Identify which cell holds the provided text, then report its (x, y) central coordinate. 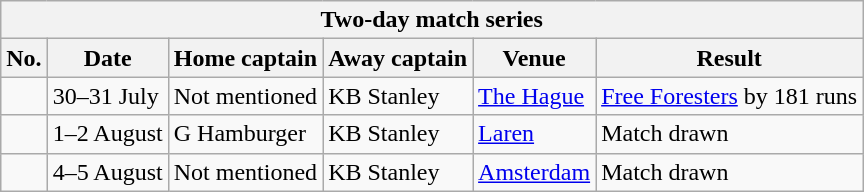
Home captain (245, 58)
No. (24, 58)
G Hamburger (245, 134)
1–2 August (108, 134)
Venue (534, 58)
Free Foresters by 181 runs (730, 96)
The Hague (534, 96)
Date (108, 58)
4–5 August (108, 172)
Laren (534, 134)
Result (730, 58)
Amsterdam (534, 172)
Two-day match series (432, 20)
Away captain (398, 58)
30–31 July (108, 96)
